Scan for the cell matching the given text and deliver its (X, Y) coordinate at center. 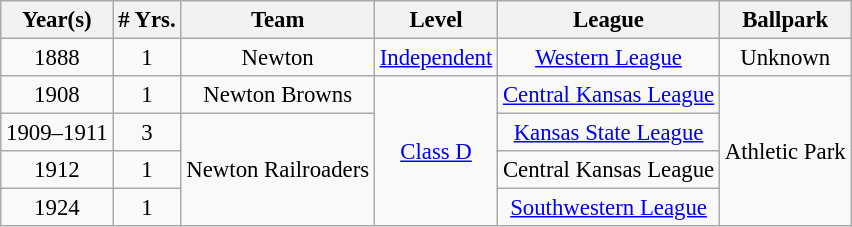
Athletic Park (784, 151)
Ballpark (784, 20)
Western League (609, 58)
# Yrs. (147, 20)
Team (278, 20)
Level (436, 20)
1912 (57, 170)
Unknown (784, 58)
Class D (436, 151)
1908 (57, 95)
Independent (436, 58)
3 (147, 133)
Southwestern League (609, 208)
1924 (57, 208)
Newton Browns (278, 95)
1909–1911 (57, 133)
Newton Railroaders (278, 170)
Year(s) (57, 20)
League (609, 20)
1888 (57, 58)
Newton (278, 58)
Kansas State League (609, 133)
